Return [x, y] of the center of cell containing provided text 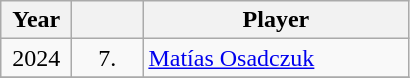
Matías Osadczuk [276, 58]
2024 [36, 58]
Year [36, 20]
Player [276, 20]
7. [108, 58]
